From the cell containing the given text, extract its center point as [X, Y] coordinate. 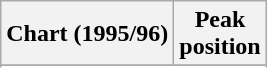
Peakposition [220, 34]
Chart (1995/96) [88, 34]
